Return (X, Y) of the center of cell containing provided text 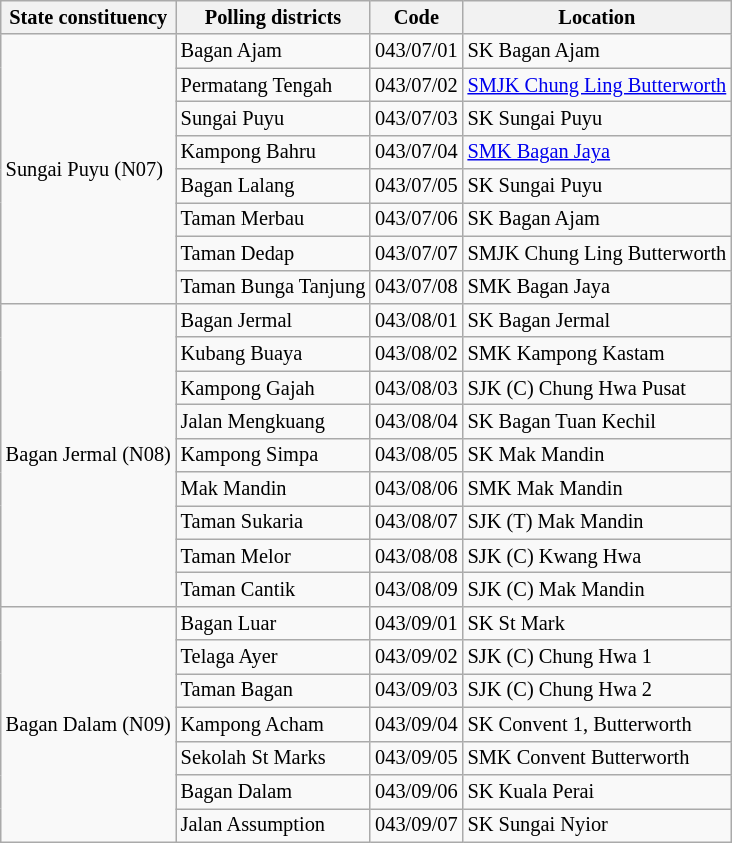
Kubang Buaya (273, 354)
043/09/06 (416, 791)
Bagan Jermal (N08) (88, 454)
043/08/05 (416, 455)
SJK (C) Kwang Hwa (598, 556)
043/07/03 (416, 118)
SK St Mark (598, 623)
Kampong Acham (273, 724)
043/07/08 (416, 287)
Jalan Mengkuang (273, 421)
Mak Mandin (273, 489)
043/08/08 (416, 556)
043/08/09 (416, 589)
043/07/04 (416, 152)
Telaga Ayer (273, 657)
043/09/07 (416, 825)
Code (416, 17)
043/09/02 (416, 657)
043/07/07 (416, 253)
Bagan Luar (273, 623)
SJK (T) Mak Mandin (598, 522)
SMK Convent Butterworth (598, 758)
043/08/03 (416, 388)
Taman Bagan (273, 690)
043/08/04 (416, 421)
Kampong Bahru (273, 152)
Bagan Lalang (273, 186)
SJK (C) Mak Mandin (598, 589)
043/09/01 (416, 623)
Sungai Puyu (273, 118)
SK Bagan Jermal (598, 320)
043/07/05 (416, 186)
Polling districts (273, 17)
043/09/04 (416, 724)
Bagan Jermal (273, 320)
State constituency (88, 17)
SK Mak Mandin (598, 455)
043/07/01 (416, 51)
Jalan Assumption (273, 825)
SJK (C) Chung Hwa Pusat (598, 388)
SJK (C) Chung Hwa 1 (598, 657)
Bagan Dalam (273, 791)
043/08/02 (416, 354)
043/07/02 (416, 85)
043/07/06 (416, 219)
Kampong Simpa (273, 455)
043/08/07 (416, 522)
Location (598, 17)
Bagan Dalam (N09) (88, 724)
SK Convent 1, Butterworth (598, 724)
043/09/03 (416, 690)
Taman Cantik (273, 589)
SK Kuala Perai (598, 791)
Bagan Ajam (273, 51)
SMK Kampong Kastam (598, 354)
Sungai Puyu (N07) (88, 168)
Kampong Gajah (273, 388)
Taman Dedap (273, 253)
043/08/01 (416, 320)
Taman Merbau (273, 219)
Sekolah St Marks (273, 758)
SK Bagan Tuan Kechil (598, 421)
Taman Sukaria (273, 522)
SMK Mak Mandin (598, 489)
043/09/05 (416, 758)
Taman Melor (273, 556)
SJK (C) Chung Hwa 2 (598, 690)
043/08/06 (416, 489)
Taman Bunga Tanjung (273, 287)
Permatang Tengah (273, 85)
SK Sungai Nyior (598, 825)
